Pinpoint the cell where the given text exists, returning its (x, y) midpoint coordinate. 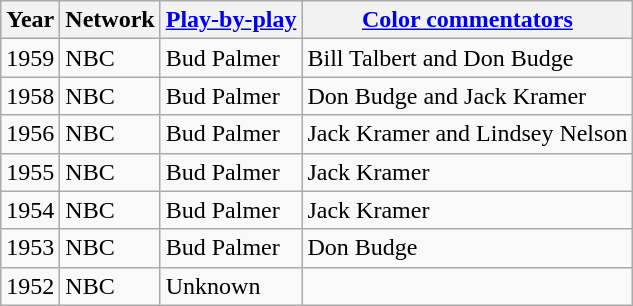
1958 (30, 96)
Play-by-play (231, 20)
Unknown (231, 286)
1953 (30, 248)
Color commentators (468, 20)
Jack Kramer and Lindsey Nelson (468, 134)
Bill Talbert and Don Budge (468, 58)
1952 (30, 286)
1959 (30, 58)
1954 (30, 210)
1956 (30, 134)
Don Budge (468, 248)
1955 (30, 172)
Year (30, 20)
Network (110, 20)
Don Budge and Jack Kramer (468, 96)
